For the text-containing cell, return its midpoint in [x, y] coordinate format. 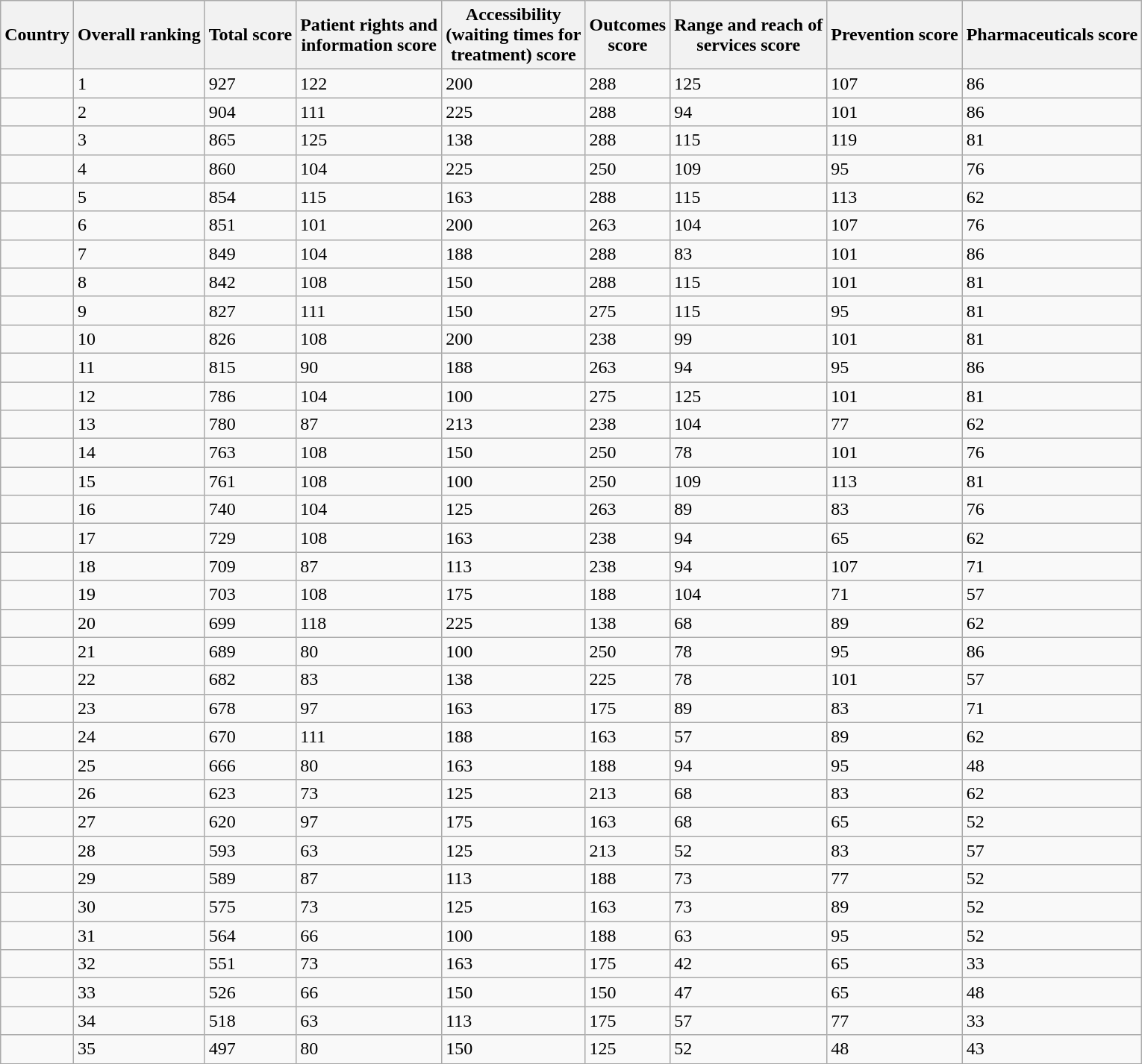
12 [139, 396]
Prevention score [894, 35]
6 [139, 225]
13 [139, 425]
28 [139, 850]
7 [139, 254]
31 [139, 936]
849 [250, 254]
854 [250, 197]
Total score [250, 35]
19 [139, 595]
30 [139, 907]
35 [139, 1049]
904 [250, 112]
815 [250, 367]
497 [250, 1049]
564 [250, 936]
32 [139, 964]
551 [250, 964]
25 [139, 765]
729 [250, 538]
23 [139, 708]
Overall ranking [139, 35]
709 [250, 566]
90 [369, 367]
689 [250, 651]
740 [250, 510]
851 [250, 225]
699 [250, 623]
14 [139, 453]
Patient rights and information score [369, 35]
118 [369, 623]
1 [139, 84]
865 [250, 140]
Pharmaceuticals score [1052, 35]
Accessibility (waiting times for treatment) score [514, 35]
Country [37, 35]
16 [139, 510]
47 [749, 992]
518 [250, 1021]
Range and reach of services score [749, 35]
3 [139, 140]
Outcomes score [628, 35]
17 [139, 538]
623 [250, 793]
5 [139, 197]
122 [369, 84]
575 [250, 907]
22 [139, 680]
670 [250, 736]
593 [250, 850]
24 [139, 736]
29 [139, 879]
826 [250, 339]
620 [250, 822]
9 [139, 310]
34 [139, 1021]
842 [250, 282]
761 [250, 481]
20 [139, 623]
763 [250, 453]
27 [139, 822]
589 [250, 879]
703 [250, 595]
786 [250, 396]
11 [139, 367]
678 [250, 708]
26 [139, 793]
119 [894, 140]
43 [1052, 1049]
18 [139, 566]
15 [139, 481]
526 [250, 992]
21 [139, 651]
42 [749, 964]
927 [250, 84]
99 [749, 339]
682 [250, 680]
4 [139, 169]
860 [250, 169]
780 [250, 425]
827 [250, 310]
8 [139, 282]
666 [250, 765]
2 [139, 112]
10 [139, 339]
